Output the (X, Y) coordinate of the center of the cell containing the given text.  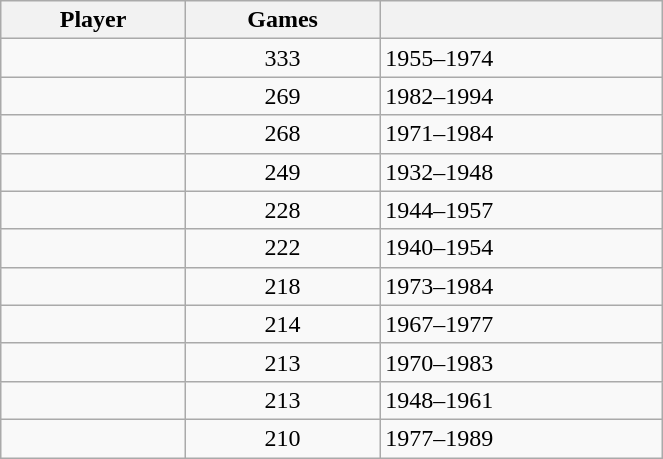
218 (282, 286)
Player (94, 20)
333 (282, 58)
1967–1977 (522, 324)
269 (282, 96)
249 (282, 172)
214 (282, 324)
1977–1989 (522, 438)
1970–1983 (522, 362)
1973–1984 (522, 286)
222 (282, 248)
Games (282, 20)
1971–1984 (522, 134)
210 (282, 438)
228 (282, 210)
1944–1957 (522, 210)
1948–1961 (522, 400)
1940–1954 (522, 248)
268 (282, 134)
1932–1948 (522, 172)
1955–1974 (522, 58)
1982–1994 (522, 96)
